Output the [x, y] coordinate of the center of the cell containing the given text.  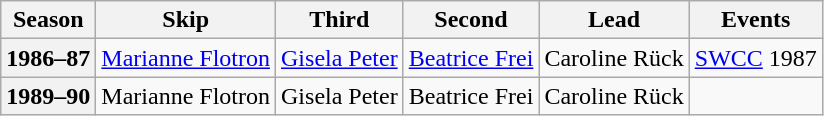
Season [48, 20]
Second [471, 20]
Third [340, 20]
Events [756, 20]
1986–87 [48, 58]
Skip [186, 20]
SWCC 1987 [756, 58]
1989–90 [48, 96]
Lead [614, 20]
